Determine the (x, y) coordinate at the center of the cell enclosing the given text.  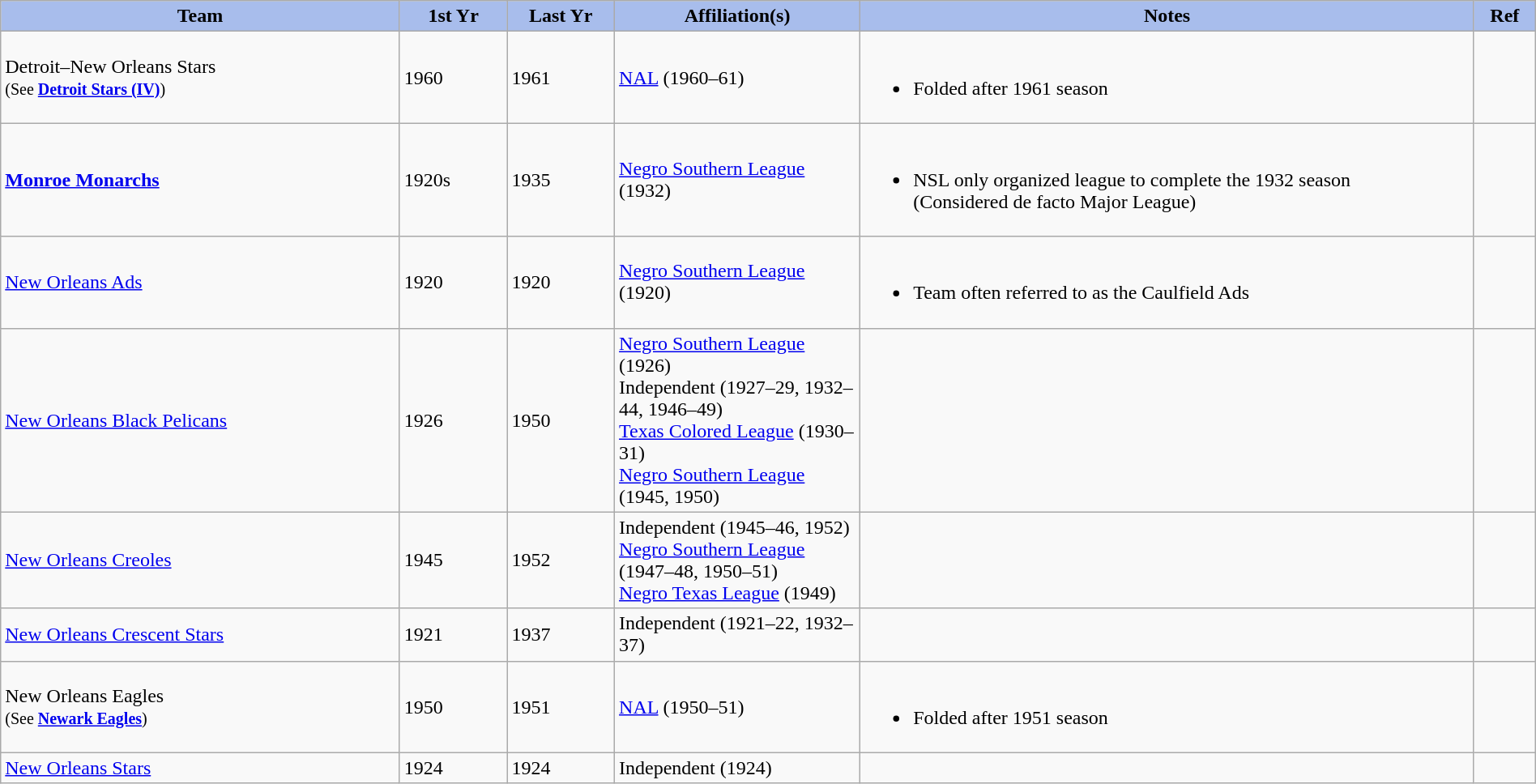
1921 (454, 635)
NAL (1960–61) (737, 78)
Independent (1921–22, 1932–37) (737, 635)
1951 (561, 706)
Ref (1504, 16)
1937 (561, 635)
Last Yr (561, 16)
New Orleans Creoles (201, 560)
Affiliation(s) (737, 16)
1926 (454, 420)
Negro Southern League (1932) (737, 180)
1945 (454, 560)
Team often referred to as the Caulfield Ads (1167, 282)
Notes (1167, 16)
1st Yr (454, 16)
New Orleans Eagles(See Newark Eagles) (201, 706)
Independent (1924) (737, 768)
1960 (454, 78)
Monroe Monarchs (201, 180)
1961 (561, 78)
Negro Southern League (1920) (737, 282)
1920s (454, 180)
New Orleans Black Pelicans (201, 420)
NAL (1950–51) (737, 706)
Team (201, 16)
Independent (1945–46, 1952)Negro Southern League (1947–48, 1950–51)Negro Texas League (1949) (737, 560)
Negro Southern League (1926)Independent (1927–29, 1932–44, 1946–49)Texas Colored League (1930–31)Negro Southern League (1945, 1950) (737, 420)
New Orleans Ads (201, 282)
NSL only organized league to complete the 1932 season(Considered de facto Major League) (1167, 180)
New Orleans Crescent Stars (201, 635)
1952 (561, 560)
Folded after 1951 season (1167, 706)
Folded after 1961 season (1167, 78)
New Orleans Stars (201, 768)
Detroit–New Orleans Stars(See Detroit Stars (IV)) (201, 78)
1935 (561, 180)
